Detect which cell encompasses the target text, then output its (X, Y) center coordinate. 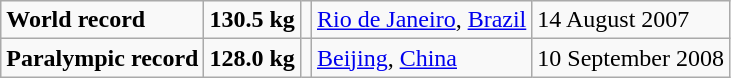
Beijing, China (421, 58)
14 August 2007 (631, 20)
Rio de Janeiro, Brazil (421, 20)
128.0 kg (252, 58)
130.5 kg (252, 20)
Paralympic record (102, 58)
World record (102, 20)
10 September 2008 (631, 58)
